Return (X, Y) of the center of cell containing provided text 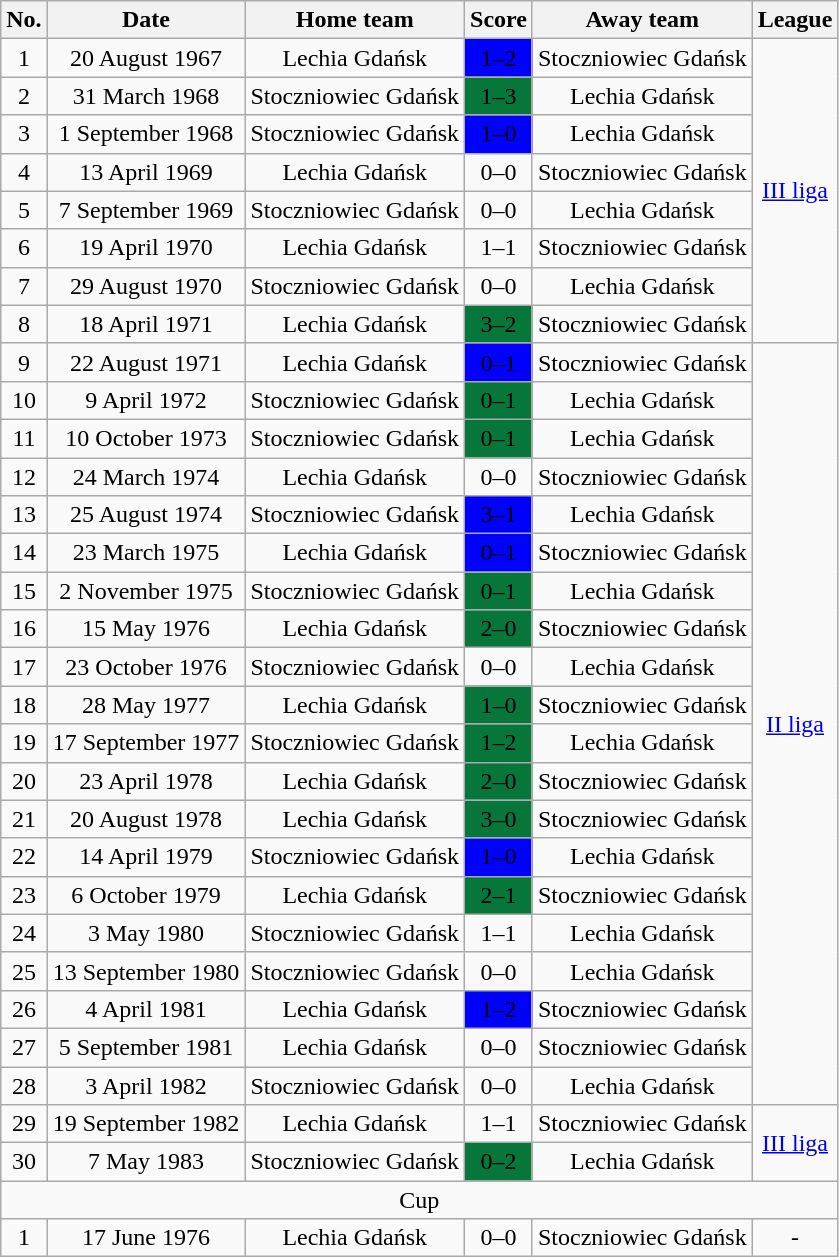
14 (24, 553)
18 April 1971 (146, 324)
27 (24, 1047)
24 March 1974 (146, 477)
3 May 1980 (146, 933)
3–0 (499, 819)
20 (24, 781)
21 (24, 819)
8 (24, 324)
9 April 1972 (146, 400)
4 (24, 172)
2 November 1975 (146, 591)
23 March 1975 (146, 553)
2–1 (499, 895)
28 (24, 1085)
4 April 1981 (146, 1009)
23 April 1978 (146, 781)
Cup (420, 1200)
Score (499, 20)
0–2 (499, 1162)
22 (24, 857)
16 (24, 629)
Date (146, 20)
20 August 1978 (146, 819)
13 (24, 515)
League (795, 20)
19 April 1970 (146, 248)
15 (24, 591)
13 September 1980 (146, 971)
5 (24, 210)
12 (24, 477)
6 October 1979 (146, 895)
11 (24, 438)
Home team (355, 20)
25 August 1974 (146, 515)
1 September 1968 (146, 134)
20 August 1967 (146, 58)
No. (24, 20)
1–3 (499, 96)
7 May 1983 (146, 1162)
28 May 1977 (146, 705)
30 (24, 1162)
10 (24, 400)
Away team (642, 20)
3–1 (499, 515)
17 June 1976 (146, 1238)
7 (24, 286)
19 September 1982 (146, 1124)
II liga (795, 724)
15 May 1976 (146, 629)
- (795, 1238)
23 October 1976 (146, 667)
18 (24, 705)
19 (24, 743)
3 (24, 134)
22 August 1971 (146, 362)
17 (24, 667)
25 (24, 971)
2 (24, 96)
24 (24, 933)
29 (24, 1124)
3–2 (499, 324)
5 September 1981 (146, 1047)
13 April 1969 (146, 172)
9 (24, 362)
10 October 1973 (146, 438)
23 (24, 895)
6 (24, 248)
17 September 1977 (146, 743)
7 September 1969 (146, 210)
26 (24, 1009)
31 March 1968 (146, 96)
3 April 1982 (146, 1085)
29 August 1970 (146, 286)
14 April 1979 (146, 857)
